Extract the (x, y) coordinate from the center of the cell holding the provided text.  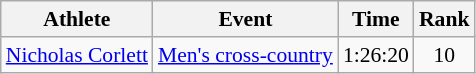
Rank (444, 19)
Time (376, 19)
Event (246, 19)
1:26:20 (376, 55)
Athlete (77, 19)
Men's cross-country (246, 55)
10 (444, 55)
Nicholas Corlett (77, 55)
